Capture the cell that displays the provided text and extract its [X, Y] central coordinate. 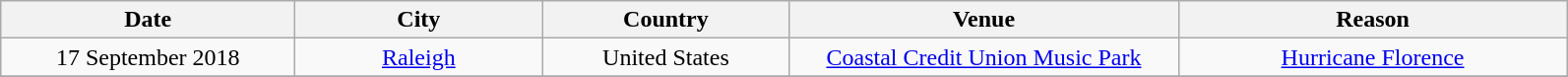
Hurricane Florence [1372, 57]
City [419, 20]
Date [148, 20]
Reason [1372, 20]
Venue [984, 20]
17 September 2018 [148, 57]
Country [665, 20]
Raleigh [419, 57]
United States [665, 57]
Coastal Credit Union Music Park [984, 57]
